From the cell containing the given text, extract its center point as [x, y] coordinate. 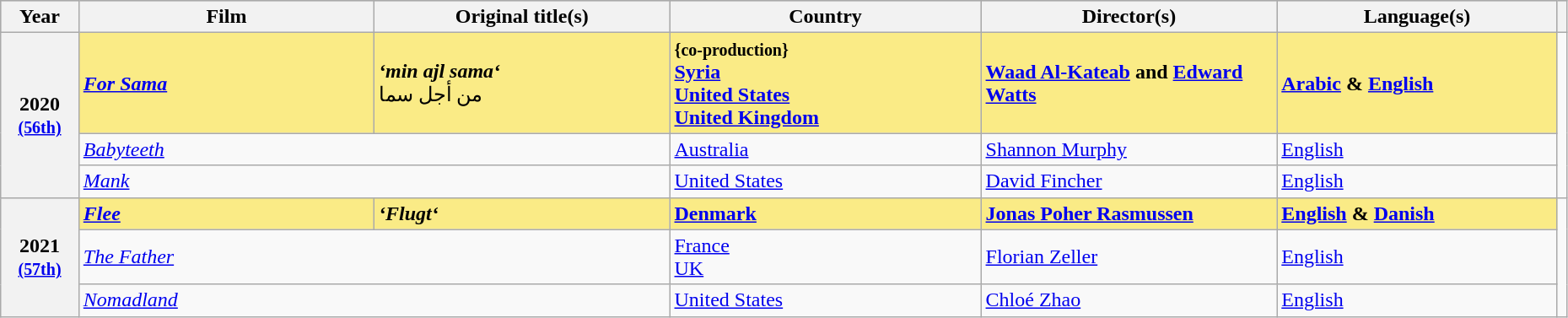
France UK [825, 256]
The Father [374, 256]
‘min ajl sama‘من أجل سما [522, 83]
‘Flugt‘ [522, 213]
Denmark [825, 213]
English & Danish [1417, 213]
Australia [825, 149]
David Fincher [1129, 181]
Arabic & English [1417, 83]
Language(s) [1417, 17]
Mank [374, 181]
Year [40, 17]
Country [825, 17]
Chloé Zhao [1129, 300]
Waad Al-Kateab and Edward Watts [1129, 83]
Shannon Murphy [1129, 149]
2021(57th) [40, 256]
Nomadland [374, 300]
Jonas Poher Rasmussen [1129, 213]
Film [226, 17]
Flee [226, 213]
Florian Zeller [1129, 256]
Director(s) [1129, 17]
Babyteeth [374, 149]
Original title(s) [522, 17]
{co-production} Syria United States United Kingdom [825, 83]
2020(56th) [40, 115]
For Sama [226, 83]
